Pinpoint the cell where the given text exists, returning its [X, Y] midpoint coordinate. 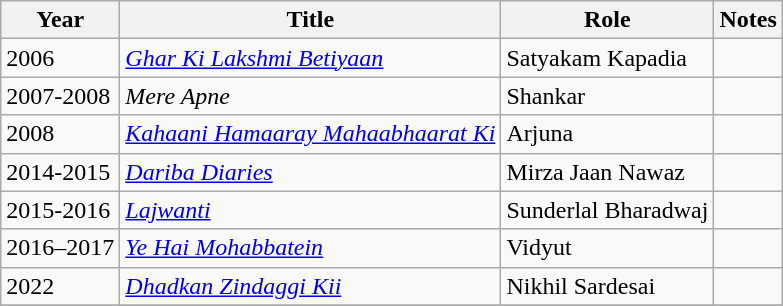
2006 [60, 58]
Role [608, 20]
2015-2016 [60, 210]
2007-2008 [60, 96]
Vidyut [608, 248]
Ghar Ki Lakshmi Betiyaan [310, 58]
Year [60, 20]
Title [310, 20]
2008 [60, 134]
Mirza Jaan Nawaz [608, 172]
2014-2015 [60, 172]
Shankar [608, 96]
Notes [748, 20]
Satyakam Kapadia [608, 58]
Ye Hai Mohabbatein [310, 248]
Dariba Diaries [310, 172]
Nikhil Sardesai [608, 286]
Dhadkan Zindaggi Kii [310, 286]
Mere Apne [310, 96]
Lajwanti [310, 210]
2022 [60, 286]
2016–2017 [60, 248]
Kahaani Hamaaray Mahaabhaarat Ki [310, 134]
Arjuna [608, 134]
Sunderlal Bharadwaj [608, 210]
